Return [x, y] of the center of cell containing provided text 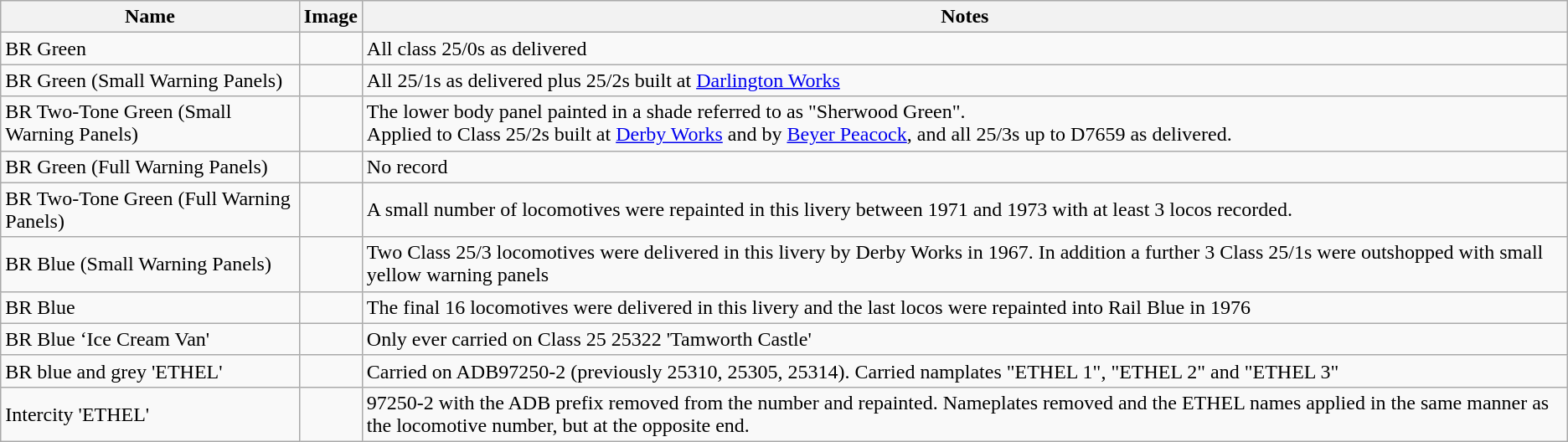
BR blue and grey 'ETHEL' [151, 371]
BR Green (Full Warning Panels) [151, 167]
No record [965, 167]
BR Two-Tone Green (Small Warning Panels) [151, 124]
Intercity 'ETHEL' [151, 414]
BR Blue [151, 307]
BR Blue ‘Ice Cream Van' [151, 339]
BR Green (Small Warning Panels) [151, 80]
All class 25/0s as delivered [965, 49]
Notes [965, 17]
The final 16 locomotives were delivered in this livery and the last locos were repainted into Rail Blue in 1976 [965, 307]
Name [151, 17]
BR Two-Tone Green (Full Warning Panels) [151, 209]
Image [330, 17]
All 25/1s as delivered plus 25/2s built at Darlington Works [965, 80]
BR Green [151, 49]
BR Blue (Small Warning Panels) [151, 265]
Carried on ADB97250-2 (previously 25310, 25305, 25314). Carried namplates "ETHEL 1", "ETHEL 2" and "ETHEL 3" [965, 371]
A small number of locomotives were repainted in this livery between 1971 and 1973 with at least 3 locos recorded. [965, 209]
Only ever carried on Class 25 25322 'Tamworth Castle' [965, 339]
